Capture the cell that displays the provided text and extract its [X, Y] central coordinate. 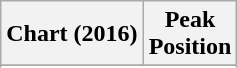
PeakPosition [190, 34]
Chart (2016) [72, 34]
